Output the (X, Y) coordinate of the center of the cell containing the given text.  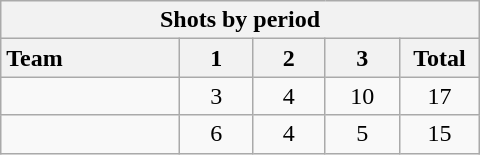
10 (362, 96)
15 (440, 134)
6 (216, 134)
Team (90, 58)
1 (216, 58)
2 (288, 58)
Shots by period (240, 20)
Total (440, 58)
5 (362, 134)
17 (440, 96)
